From the cell containing the given text, extract its center point as [x, y] coordinate. 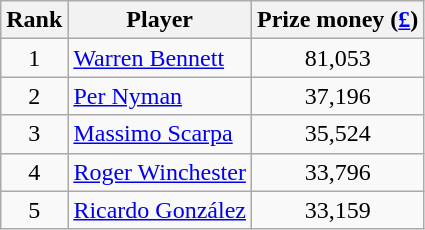
37,196 [338, 96]
Ricardo González [160, 210]
Player [160, 20]
3 [34, 134]
Per Nyman [160, 96]
35,524 [338, 134]
Rank [34, 20]
Warren Bennett [160, 58]
Prize money (£) [338, 20]
4 [34, 172]
33,159 [338, 210]
81,053 [338, 58]
Roger Winchester [160, 172]
5 [34, 210]
Massimo Scarpa [160, 134]
1 [34, 58]
2 [34, 96]
33,796 [338, 172]
